Return (x, y) of the center of cell containing provided text 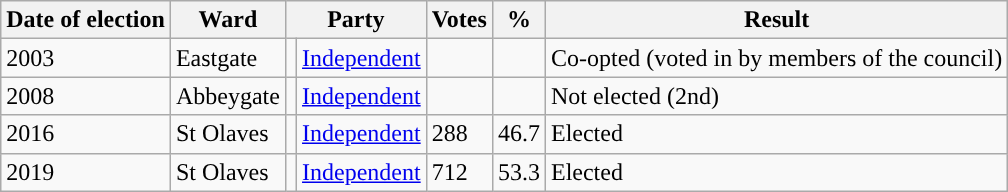
53.3 (518, 172)
Abbeygate (228, 96)
Not elected (2nd) (776, 96)
Party (356, 20)
Eastgate (228, 58)
2019 (86, 172)
46.7 (518, 134)
2008 (86, 96)
Result (776, 20)
Date of election (86, 20)
2016 (86, 134)
Ward (228, 20)
Co-opted (voted in by members of the council) (776, 58)
Votes (459, 20)
288 (459, 134)
712 (459, 172)
2003 (86, 58)
% (518, 20)
